Pinpoint the cell where the given text exists, returning its (x, y) midpoint coordinate. 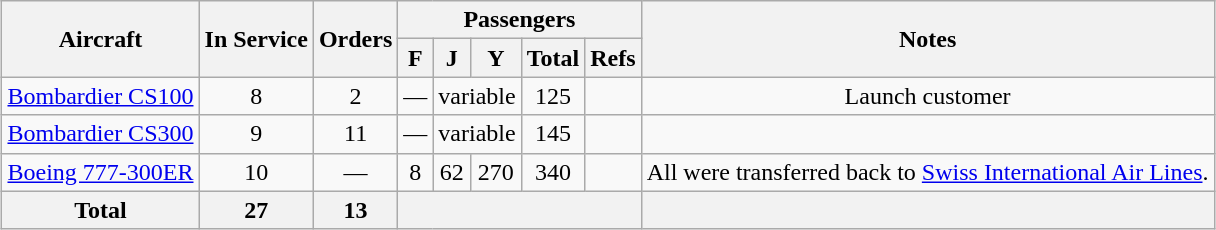
27 (256, 210)
Orders (355, 39)
Boeing 777-300ER (100, 172)
11 (355, 134)
In Service (256, 39)
10 (256, 172)
J (452, 58)
9 (256, 134)
270 (496, 172)
Passengers (520, 20)
125 (553, 96)
62 (452, 172)
All were transferred back to Swiss International Air Lines. (928, 172)
2 (355, 96)
Notes (928, 39)
145 (553, 134)
Refs (613, 58)
F (416, 58)
340 (553, 172)
Aircraft (100, 39)
Launch customer (928, 96)
Bombardier CS300 (100, 134)
Bombardier CS100 (100, 96)
13 (355, 210)
Y (496, 58)
